Identify which cell holds the provided text, then report its [x, y] central coordinate. 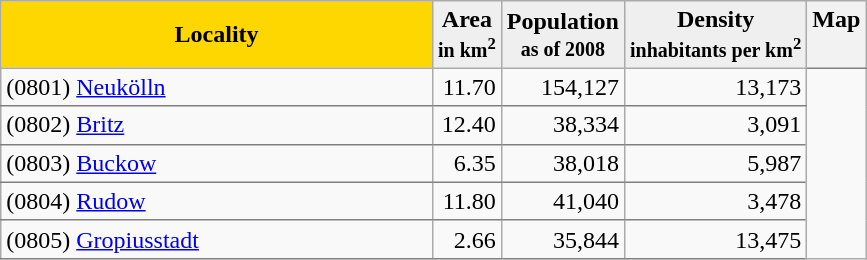
38,334 [562, 125]
(0804) Rudow [217, 201]
13,173 [715, 87]
(0801) Neukölln [217, 87]
(0802) Britz [217, 125]
3,091 [715, 125]
(0805) Gropiusstadt [217, 239]
154,127 [562, 87]
Area in km2 [466, 34]
Map [836, 34]
11.70 [466, 87]
(0803) Buckow [217, 163]
5,987 [715, 163]
3,478 [715, 201]
11.80 [466, 201]
13,475 [715, 239]
6.35 [466, 163]
Locality [217, 34]
35,844 [562, 239]
41,040 [562, 201]
38,018 [562, 163]
12.40 [466, 125]
Density inhabitants per km2 [715, 34]
Population as of 2008 [562, 34]
2.66 [466, 239]
